Output the [X, Y] coordinate of the center of the cell containing the given text.  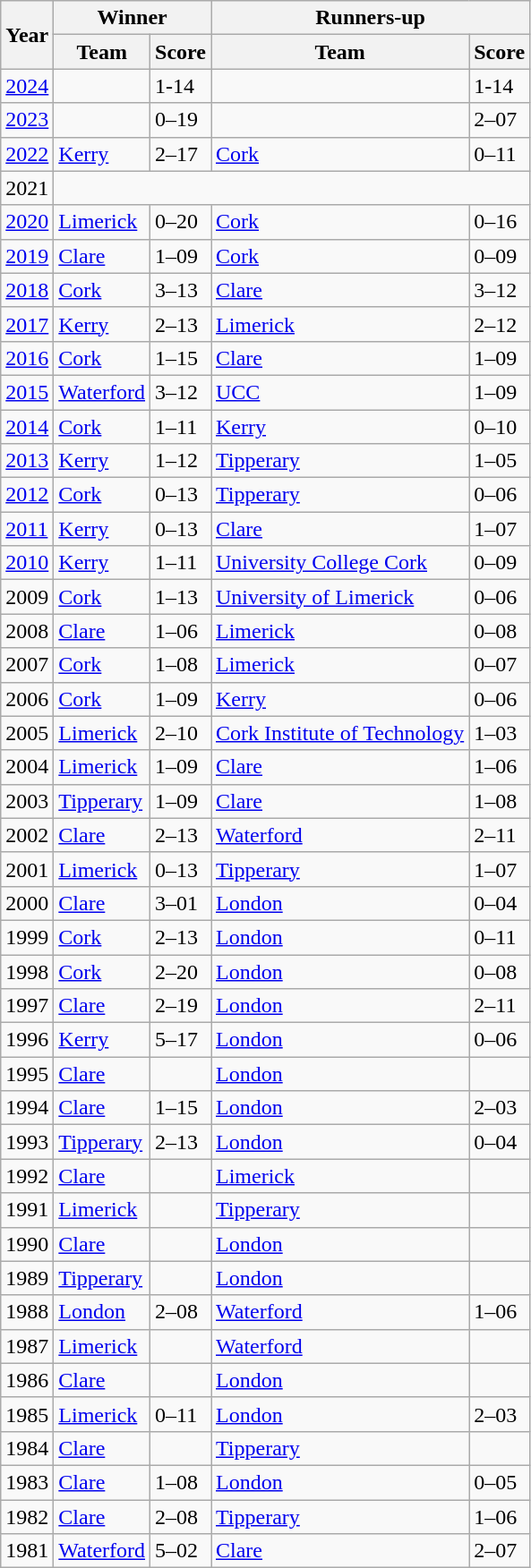
1993 [27, 1142]
2–17 [181, 154]
2014 [27, 427]
1981 [27, 1551]
1988 [27, 1312]
2004 [27, 767]
2001 [27, 869]
University of Limerick [340, 597]
2012 [27, 495]
2023 [27, 120]
1–03 [500, 733]
Cork Institute of Technology [340, 733]
2009 [27, 597]
1992 [27, 1176]
2005 [27, 733]
1994 [27, 1108]
2011 [27, 529]
1991 [27, 1210]
5–02 [181, 1551]
1995 [27, 1074]
1–12 [181, 461]
1984 [27, 1448]
2015 [27, 392]
2024 [27, 86]
2016 [27, 358]
2003 [27, 801]
2022 [27, 154]
University College Cork [340, 563]
1987 [27, 1346]
1983 [27, 1482]
0–07 [500, 665]
2020 [27, 222]
2–12 [500, 324]
1–05 [500, 461]
1989 [27, 1278]
1996 [27, 1040]
5–17 [181, 1040]
1985 [27, 1414]
1998 [27, 971]
2021 [27, 188]
0–10 [500, 427]
Winner [133, 18]
2–19 [181, 1006]
1999 [27, 937]
0–19 [181, 120]
1982 [27, 1517]
3–13 [181, 290]
2006 [27, 699]
2018 [27, 290]
Year [27, 35]
1990 [27, 1244]
Runners-up [371, 18]
0–16 [500, 222]
2007 [27, 665]
2017 [27, 324]
2000 [27, 903]
2–10 [181, 733]
2019 [27, 256]
3–01 [181, 903]
1997 [27, 1006]
UCC [340, 392]
1–13 [181, 597]
0–05 [500, 1482]
2002 [27, 835]
2013 [27, 461]
2010 [27, 563]
1986 [27, 1380]
2008 [27, 631]
2–20 [181, 971]
0–20 [181, 222]
